Find where the given text appears and provide that cell's center as [X, Y] coordinate. 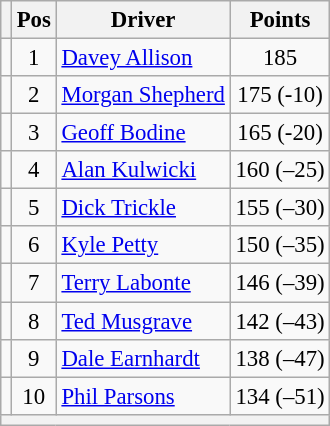
138 (–47) [280, 358]
Phil Parsons [143, 396]
Kyle Petty [143, 245]
185 [280, 58]
Geoff Bodine [143, 133]
142 (–43) [280, 321]
Alan Kulwicki [143, 170]
146 (–39) [280, 283]
Terry Labonte [143, 283]
Morgan Shepherd [143, 95]
3 [34, 133]
134 (–51) [280, 396]
Driver [143, 20]
160 (–25) [280, 170]
5 [34, 208]
Points [280, 20]
Ted Musgrave [143, 321]
Dale Earnhardt [143, 358]
175 (-10) [280, 95]
2 [34, 95]
Dick Trickle [143, 208]
155 (–30) [280, 208]
10 [34, 396]
150 (–35) [280, 245]
Pos [34, 20]
4 [34, 170]
6 [34, 245]
7 [34, 283]
8 [34, 321]
1 [34, 58]
Davey Allison [143, 58]
9 [34, 358]
165 (-20) [280, 133]
